Extract the (X, Y) coordinate from the center of the cell holding the provided text.  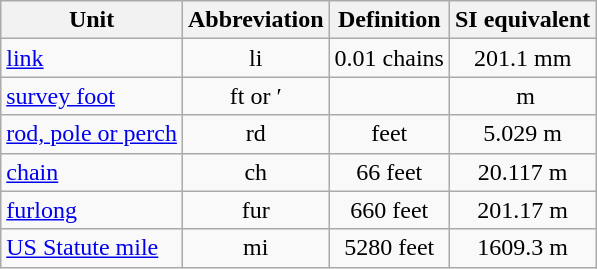
rd (256, 134)
rod, pole or perch (92, 134)
201.17 m (522, 210)
660 feet (389, 210)
m (522, 96)
furlong (92, 210)
SI equivalent (522, 20)
5280 feet (389, 248)
US Statute mile (92, 248)
Unit (92, 20)
chain (92, 172)
li (256, 58)
0.01 chains (389, 58)
link (92, 58)
201.1 mm (522, 58)
66 feet (389, 172)
ft or ′ (256, 96)
mi (256, 248)
ch (256, 172)
Abbreviation (256, 20)
5.029 m (522, 134)
fur (256, 210)
20.117 m (522, 172)
1609.3 m (522, 248)
feet (389, 134)
survey foot (92, 96)
Definition (389, 20)
